Return the [x, y] coordinate for the center point of the cell that contains the specified text.  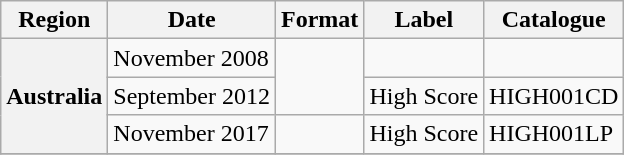
Australia [54, 96]
November 2017 [192, 134]
Region [54, 20]
HIGH001LP [554, 134]
Catalogue [554, 20]
Label [424, 20]
Date [192, 20]
September 2012 [192, 96]
HIGH001CD [554, 96]
November 2008 [192, 58]
Format [320, 20]
